Determine the [X, Y] coordinate at the center of the cell enclosing the given text.  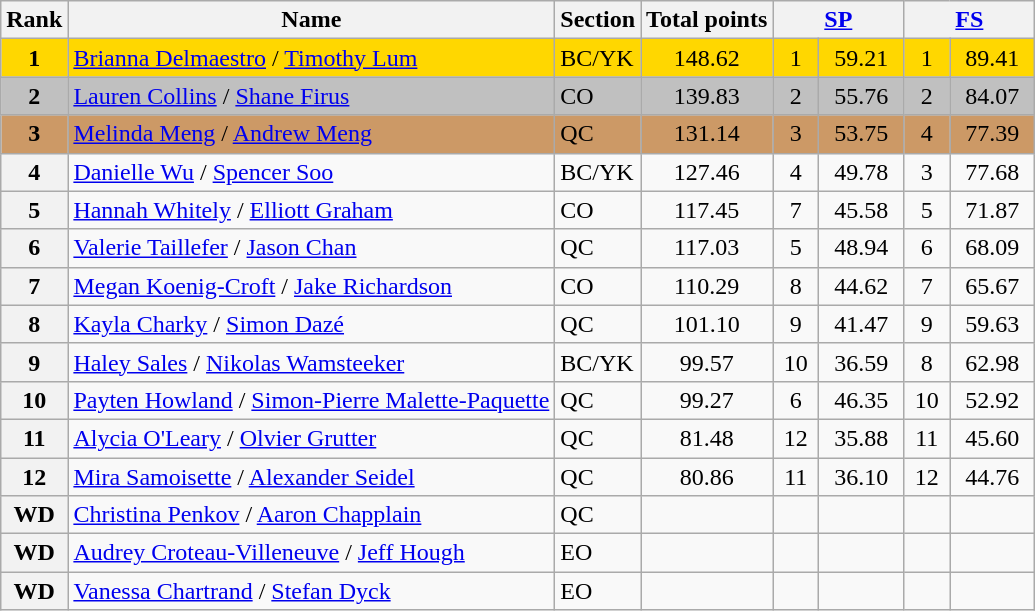
49.78 [862, 172]
117.45 [707, 210]
41.47 [862, 324]
101.10 [707, 324]
46.35 [862, 400]
59.21 [862, 58]
Lauren Collins / Shane Firus [312, 96]
45.60 [992, 438]
Section [598, 20]
Rank [34, 20]
36.10 [862, 477]
48.94 [862, 248]
35.88 [862, 438]
77.68 [992, 172]
55.76 [862, 96]
Kayla Charky / Simon Dazé [312, 324]
99.57 [707, 362]
131.14 [707, 134]
68.09 [992, 248]
Danielle Wu / Spencer Soo [312, 172]
Total points [707, 20]
SP [838, 20]
62.98 [992, 362]
52.92 [992, 400]
84.07 [992, 96]
139.83 [707, 96]
Christina Penkov / Aaron Chapplain [312, 515]
53.75 [862, 134]
71.87 [992, 210]
44.62 [862, 286]
Name [312, 20]
44.76 [992, 477]
Melinda Meng / Andrew Meng [312, 134]
Audrey Croteau-Villeneuve / Jeff Hough [312, 553]
Valerie Taillefer / Jason Chan [312, 248]
Brianna Delmaestro / Timothy Lum [312, 58]
81.48 [707, 438]
Vanessa Chartrand / Stefan Dyck [312, 591]
80.86 [707, 477]
Hannah Whitely / Elliott Graham [312, 210]
36.59 [862, 362]
Mira Samoisette / Alexander Seidel [312, 477]
117.03 [707, 248]
Payten Howland / Simon-Pierre Malette-Paquette [312, 400]
77.39 [992, 134]
FS [970, 20]
Megan Koenig-Croft / Jake Richardson [312, 286]
Haley Sales / Nikolas Wamsteeker [312, 362]
Alycia O'Leary / Olvier Grutter [312, 438]
45.58 [862, 210]
110.29 [707, 286]
148.62 [707, 58]
65.67 [992, 286]
99.27 [707, 400]
89.41 [992, 58]
127.46 [707, 172]
59.63 [992, 324]
